Detect which cell encompasses the target text, then output its (X, Y) center coordinate. 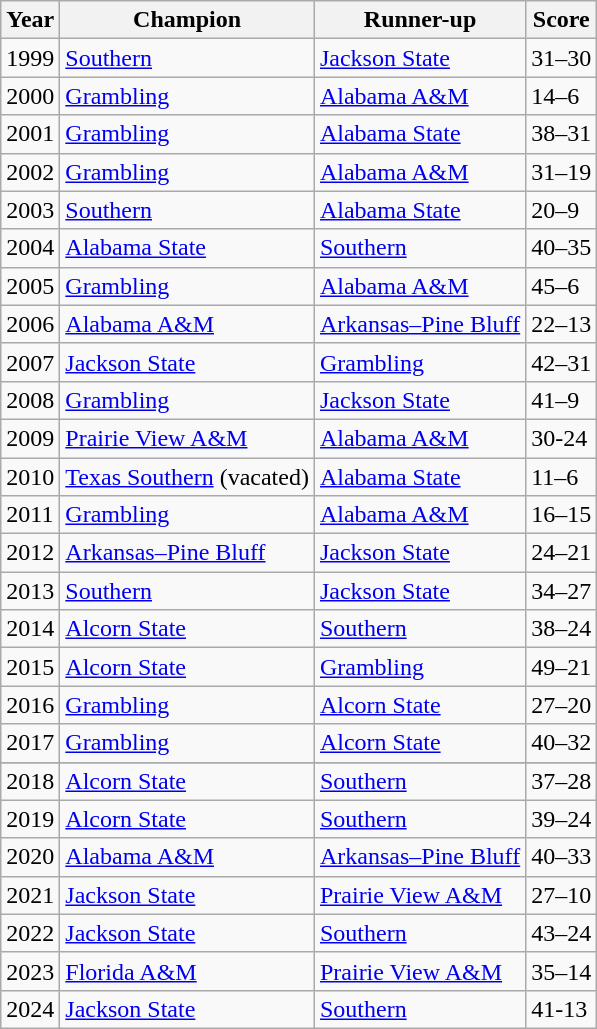
2019 (30, 819)
2021 (30, 895)
Runner-up (420, 20)
41-13 (562, 1009)
2014 (30, 629)
37–28 (562, 781)
2000 (30, 96)
2022 (30, 933)
2009 (30, 438)
34–27 (562, 591)
22–13 (562, 324)
14–6 (562, 96)
38–24 (562, 629)
27–20 (562, 705)
Florida A&M (188, 971)
40–32 (562, 743)
20–9 (562, 210)
41–9 (562, 400)
24–21 (562, 553)
2007 (30, 362)
2020 (30, 857)
2023 (30, 971)
2018 (30, 781)
31–30 (562, 58)
2011 (30, 515)
Texas Southern (vacated) (188, 477)
43–24 (562, 933)
2013 (30, 591)
2016 (30, 705)
2002 (30, 172)
38–31 (562, 134)
39–24 (562, 819)
2010 (30, 477)
2004 (30, 248)
31–19 (562, 172)
2005 (30, 286)
2003 (30, 210)
2001 (30, 134)
49–21 (562, 667)
2015 (30, 667)
Score (562, 20)
40–33 (562, 857)
2024 (30, 1009)
35–14 (562, 971)
11–6 (562, 477)
2017 (30, 743)
16–15 (562, 515)
2008 (30, 400)
Year (30, 20)
1999 (30, 58)
2012 (30, 553)
40–35 (562, 248)
30-24 (562, 438)
27–10 (562, 895)
45–6 (562, 286)
42–31 (562, 362)
Champion (188, 20)
2006 (30, 324)
